Locate the cell with the specified text and output its (x, y) center coordinate. 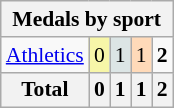
Total (45, 90)
Medals by sport (87, 19)
Athletics (45, 55)
